Locate the cell with the specified text and output its [X, Y] center coordinate. 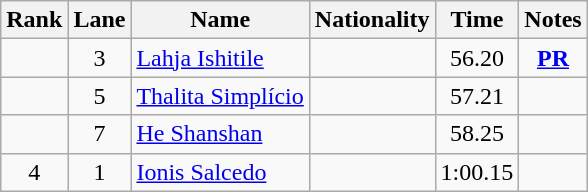
Ionis Salcedo [220, 172]
7 [100, 134]
Notes [553, 20]
56.20 [477, 58]
3 [100, 58]
1:00.15 [477, 172]
Time [477, 20]
PR [553, 58]
He Shanshan [220, 134]
5 [100, 96]
58.25 [477, 134]
Lahja Ishitile [220, 58]
Name [220, 20]
4 [34, 172]
Nationality [372, 20]
Rank [34, 20]
57.21 [477, 96]
Lane [100, 20]
1 [100, 172]
Thalita Simplício [220, 96]
